Identify which cell holds the provided text, then report its [X, Y] central coordinate. 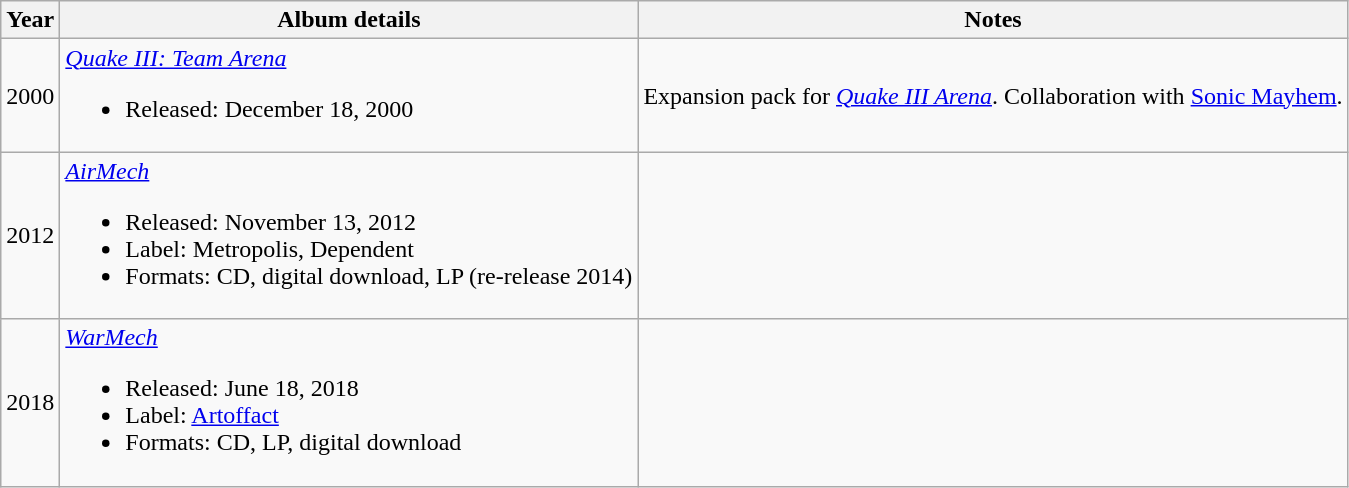
WarMechReleased: June 18, 2018Label: ArtoffactFormats: CD, LP, digital download [349, 402]
2000 [30, 96]
Year [30, 20]
Notes [993, 20]
Album details [349, 20]
2012 [30, 236]
AirMechReleased: November 13, 2012Label: Metropolis, DependentFormats: CD, digital download, LP (re-release 2014) [349, 236]
Expansion pack for Quake III Arena. Collaboration with Sonic Mayhem. [993, 96]
2018 [30, 402]
Quake III: Team ArenaReleased: December 18, 2000 [349, 96]
